Determine the (x, y) coordinate at the center of the cell enclosing the given text.  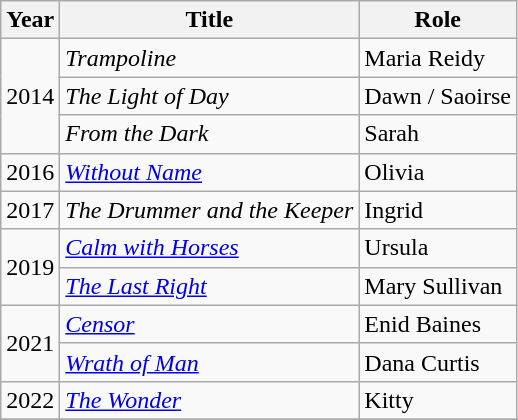
Calm with Horses (210, 248)
Without Name (210, 172)
2014 (30, 96)
Enid Baines (438, 324)
Maria Reidy (438, 58)
The Wonder (210, 400)
Title (210, 20)
The Light of Day (210, 96)
Dawn / Saoirse (438, 96)
Ingrid (438, 210)
2022 (30, 400)
Censor (210, 324)
From the Dark (210, 134)
Role (438, 20)
The Last Right (210, 286)
2021 (30, 343)
Mary Sullivan (438, 286)
Wrath of Man (210, 362)
Dana Curtis (438, 362)
2016 (30, 172)
Sarah (438, 134)
Trampoline (210, 58)
Kitty (438, 400)
The Drummer and the Keeper (210, 210)
Year (30, 20)
Olivia (438, 172)
2017 (30, 210)
2019 (30, 267)
Ursula (438, 248)
